Extract the (X, Y) coordinate from the center of the cell holding the provided text.  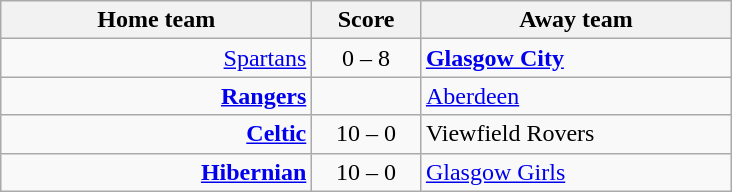
Glasgow City (576, 58)
Aberdeen (576, 96)
Viewfield Rovers (576, 134)
Home team (156, 20)
Celtic (156, 134)
Score (366, 20)
Hibernian (156, 172)
Rangers (156, 96)
Spartans (156, 58)
Away team (576, 20)
Glasgow Girls (576, 172)
0 – 8 (366, 58)
